Provide the (X, Y) coordinate of the cell's center where the given text is located.  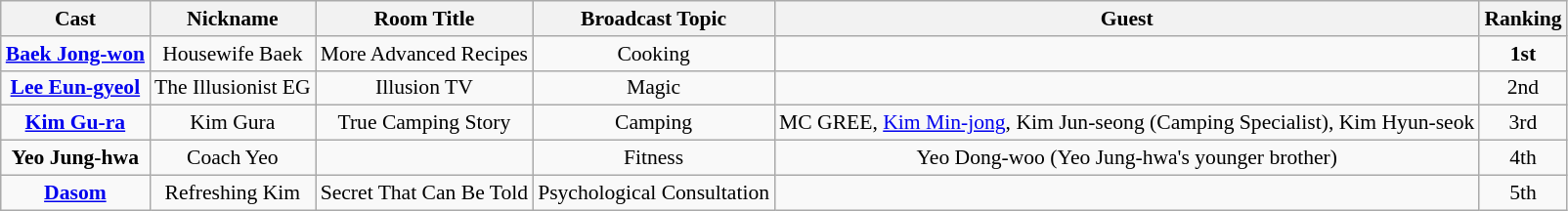
Cast (75, 19)
Baek Jong-won (75, 54)
Guest (1126, 19)
Psychological Consultation (653, 192)
3rd (1523, 123)
Yeo Jung-hwa (75, 158)
Secret That Can Be Told (424, 192)
1st (1523, 54)
4th (1523, 158)
Room Title (424, 19)
Camping (653, 123)
Ranking (1523, 19)
5th (1523, 192)
Lee Eun-gyeol (75, 88)
More Advanced Recipes (424, 54)
Magic (653, 88)
Illusion TV (424, 88)
The Illusionist EG (233, 88)
Dasom (75, 192)
True Camping Story (424, 123)
Coach Yeo (233, 158)
Cooking (653, 54)
Broadcast Topic (653, 19)
Refreshing Kim (233, 192)
Fitness (653, 158)
Yeo Dong-woo (Yeo Jung-hwa's younger brother) (1126, 158)
Nickname (233, 19)
Housewife Baek (233, 54)
Kim Gu-ra (75, 123)
Kim Gura (233, 123)
MC GREE, Kim Min-jong, Kim Jun-seong (Camping Specialist), Kim Hyun-seok (1126, 123)
2nd (1523, 88)
